Capture the cell that displays the provided text and extract its [x, y] central coordinate. 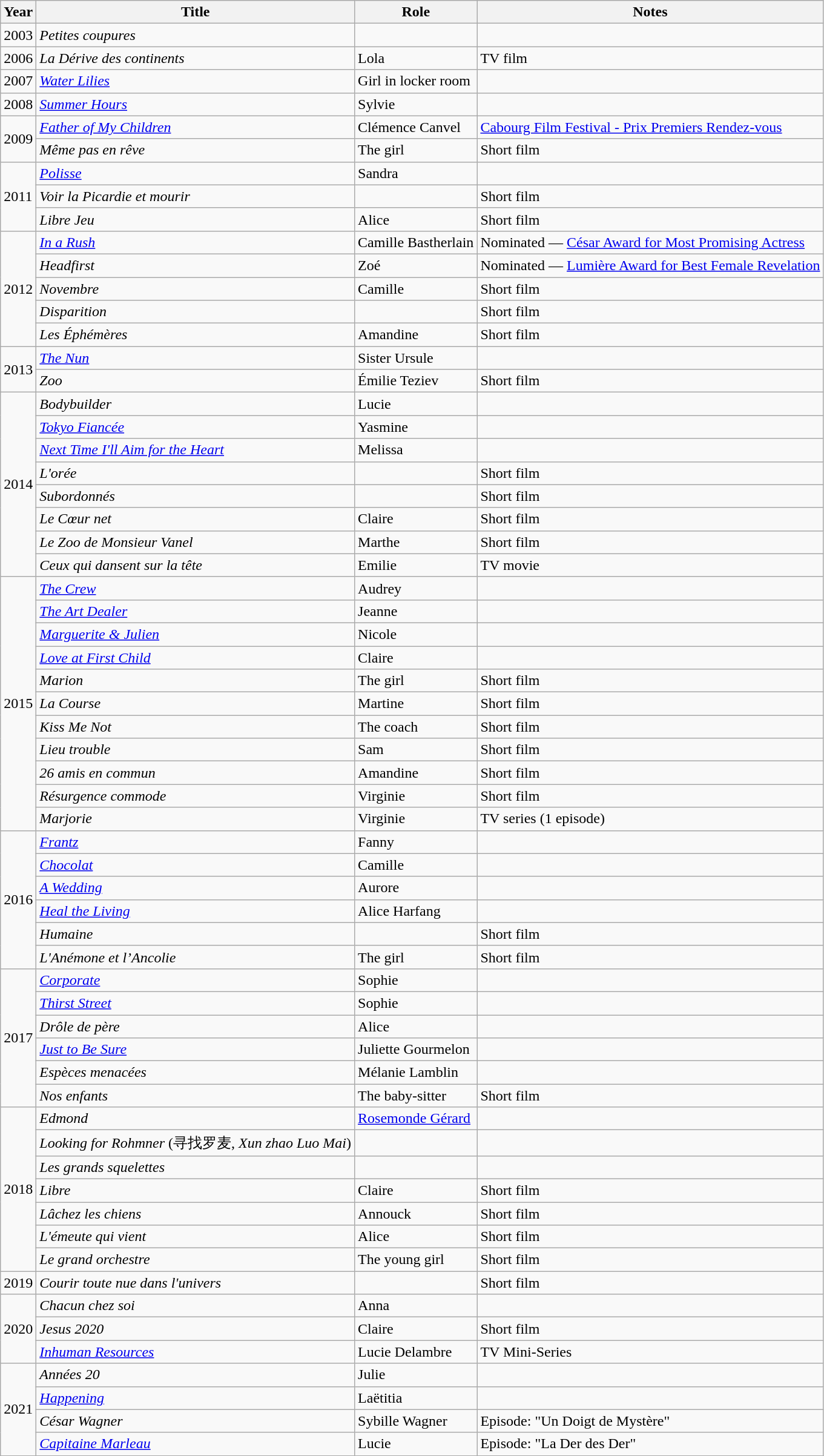
Episode: "Un Doigt de Mystère" [650, 1421]
2020 [18, 1329]
Happening [196, 1398]
Sylvie [416, 104]
Love at First Child [196, 657]
L'émeute qui vient [196, 1237]
The baby-sitter [416, 1096]
Water Lilies [196, 81]
Zoo [196, 381]
Sybille Wagner [416, 1421]
Mélanie Lamblin [416, 1073]
Marion [196, 681]
2017 [18, 1037]
Marjorie [196, 819]
2006 [18, 58]
Audrey [416, 588]
Headfirst [196, 265]
Libre [196, 1190]
Capitaine Marleau [196, 1444]
Humaine [196, 934]
A Wedding [196, 888]
Même pas en rêve [196, 150]
Cabourg Film Festival - Prix Premiers Rendez-vous [650, 127]
Title [196, 12]
Looking for Rohmner (寻找罗麦, Xun zhao Luo Mai) [196, 1143]
Laëtitia [416, 1398]
Father of My Children [196, 127]
Role [416, 12]
Nos enfants [196, 1096]
Novembre [196, 289]
Frantz [196, 842]
Voir la Picardie et mourir [196, 196]
Corporate [196, 980]
Thirst Street [196, 1003]
Episode: "La Der des Der" [650, 1444]
The Crew [196, 588]
The coach [416, 727]
Tokyo Fiancée [196, 427]
Yasmine [416, 427]
Chocolat [196, 865]
Le Cœur net [196, 519]
2016 [18, 899]
Lucie Delambre [416, 1352]
Sam [416, 750]
Libre Jeu [196, 219]
2009 [18, 139]
TV movie [650, 565]
Chacun chez soi [196, 1306]
Inhuman Resources [196, 1352]
Drôle de père [196, 1027]
2011 [18, 196]
Alice Harfang [416, 911]
Juliette Gourmelon [416, 1050]
Sandra [416, 173]
2012 [18, 288]
Kiss Me Not [196, 727]
Aurore [416, 888]
Emilie [416, 565]
Edmond [196, 1119]
Melissa [416, 450]
Zoé [416, 265]
TV film [650, 58]
2018 [18, 1190]
Les Éphémères [196, 335]
TV series (1 episode) [650, 819]
Nominated — Lumière Award for Best Female Revelation [650, 265]
The young girl [416, 1260]
Lâchez les chiens [196, 1213]
Year [18, 12]
Clémence Canvel [416, 127]
L'orée [196, 473]
Annouck [416, 1213]
Just to Be Sure [196, 1050]
2003 [18, 35]
Le grand orchestre [196, 1260]
2014 [18, 485]
La Course [196, 704]
Sister Ursule [416, 358]
Subordonnés [196, 496]
Courir toute nue dans l'univers [196, 1283]
Émilie Teziev [416, 381]
2021 [18, 1409]
2013 [18, 369]
The Art Dealer [196, 611]
2015 [18, 704]
Notes [650, 12]
Les grands squelettes [196, 1167]
Heal the Living [196, 911]
Summer Hours [196, 104]
2007 [18, 81]
Camille Bastherlain [416, 242]
26 amis en commun [196, 773]
In a Rush [196, 242]
Jesus 2020 [196, 1329]
Lola [416, 58]
Petites coupures [196, 35]
Lieu trouble [196, 750]
Polisse [196, 173]
L'Anémone et l’Ancolie [196, 957]
2008 [18, 104]
Anna [416, 1306]
Années 20 [196, 1375]
2019 [18, 1283]
Rosemonde Gérard [416, 1119]
Next Time I'll Aim for the Heart [196, 450]
The Nun [196, 358]
Résurgence commode [196, 796]
Julie [416, 1375]
Le Zoo de Monsieur Vanel [196, 542]
Nicole [416, 634]
Bodybuilder [196, 404]
Ceux qui dansent sur la tête [196, 565]
Disparition [196, 312]
Marthe [416, 542]
Jeanne [416, 611]
Nominated — César Award for Most Promising Actress [650, 242]
Fanny [416, 842]
TV Mini-Series [650, 1352]
Marguerite & Julien [196, 634]
Girl in locker room [416, 81]
Espèces menacées [196, 1073]
Martine [416, 704]
César Wagner [196, 1421]
La Dérive des continents [196, 58]
